From the cell containing the given text, extract its center point as [x, y] coordinate. 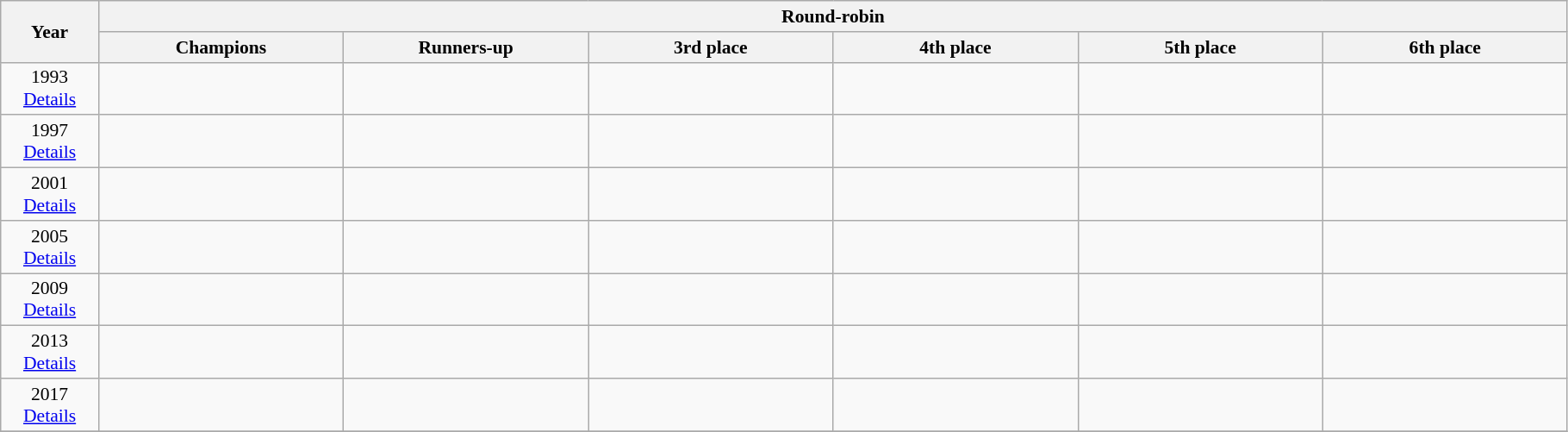
Champions [221, 47]
3rd place [711, 47]
6th place [1445, 47]
1993Details [50, 88]
1997Details [50, 141]
2013Details [50, 352]
Year [50, 31]
4th place [955, 47]
Runners-up [466, 47]
2001Details [50, 195]
2009Details [50, 300]
2005Details [50, 247]
Round-robin [832, 16]
2017Details [50, 405]
5th place [1200, 47]
